Return (X, Y) of the center of cell containing provided text 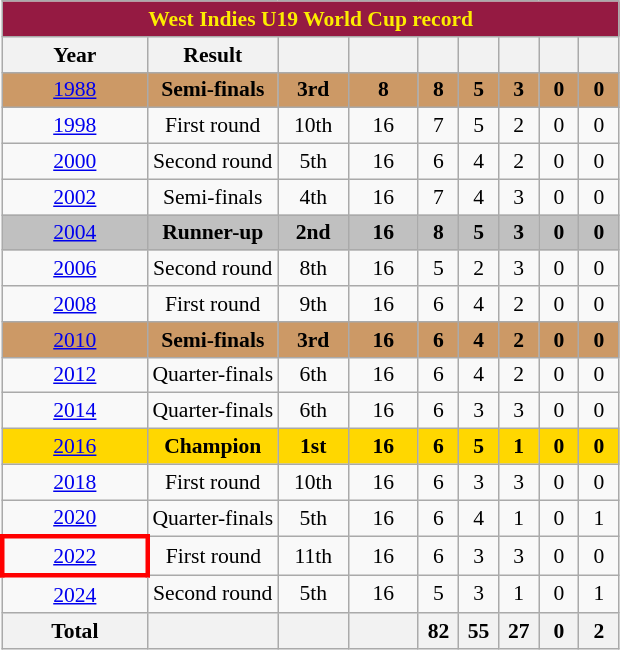
2020 (74, 518)
2000 (74, 162)
2014 (74, 411)
27 (519, 631)
Champion (212, 447)
9th (313, 304)
11th (313, 556)
8th (313, 269)
2012 (74, 375)
1988 (74, 90)
2016 (74, 447)
2004 (74, 233)
2008 (74, 304)
2022 (74, 556)
2018 (74, 482)
Year (74, 55)
Runner-up (212, 233)
2006 (74, 269)
1st (313, 447)
West Indies U19 World Cup record (310, 19)
1998 (74, 126)
2024 (74, 594)
55 (479, 631)
2010 (74, 340)
4th (313, 197)
Result (212, 55)
82 (438, 631)
Total (74, 631)
2002 (74, 197)
2nd (313, 233)
